Identify which cell holds the provided text, then report its [x, y] central coordinate. 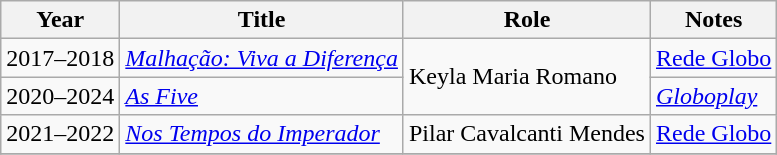
Malhação: Viva a Diferença [262, 58]
As Five [262, 96]
2017–2018 [60, 58]
Year [60, 20]
Role [526, 20]
Pilar Cavalcanti Mendes [526, 134]
Globoplay [713, 96]
2020–2024 [60, 96]
2021–2022 [60, 134]
Nos Tempos do Imperador [262, 134]
Keyla Maria Romano [526, 77]
Notes [713, 20]
Title [262, 20]
